Pinpoint the cell where the given text exists, returning its [X, Y] midpoint coordinate. 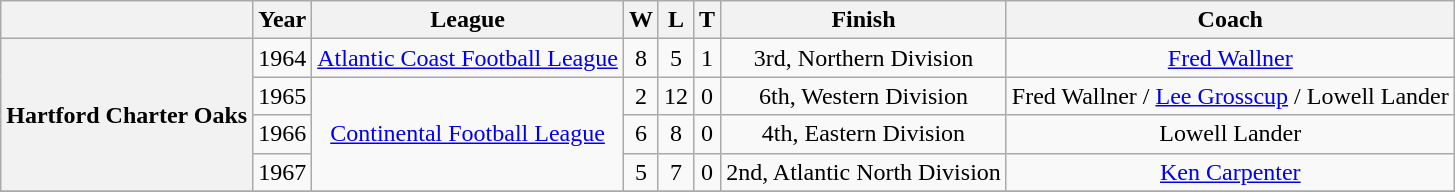
2nd, Atlantic North Division [864, 172]
League [468, 20]
Year [282, 20]
7 [676, 172]
6 [640, 134]
T [708, 20]
6th, Western Division [864, 96]
3rd, Northern Division [864, 58]
Hartford Charter Oaks [127, 115]
Fred Wallner / Lee Grosscup / Lowell Lander [1230, 96]
L [676, 20]
4th, Eastern Division [864, 134]
Coach [1230, 20]
1 [708, 58]
Finish [864, 20]
1964 [282, 58]
Ken Carpenter [1230, 172]
1966 [282, 134]
W [640, 20]
Atlantic Coast Football League [468, 58]
Continental Football League [468, 134]
1967 [282, 172]
2 [640, 96]
Lowell Lander [1230, 134]
1965 [282, 96]
12 [676, 96]
Fred Wallner [1230, 58]
